Locate the cell with the specified text and output its [x, y] center coordinate. 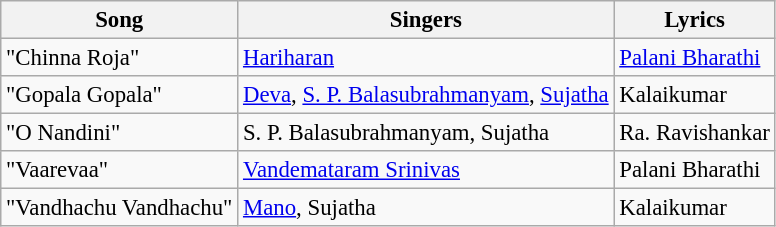
Lyrics [694, 20]
"O Nandini" [120, 133]
Mano, Sujatha [426, 208]
Ra. Ravishankar [694, 133]
"Vandhachu Vandhachu" [120, 208]
Song [120, 20]
Deva, S. P. Balasubrahmanyam, Sujatha [426, 95]
Hariharan [426, 58]
"Gopala Gopala" [120, 95]
"Chinna Roja" [120, 58]
Vandemataram Srinivas [426, 170]
"Vaarevaa" [120, 170]
S. P. Balasubrahmanyam, Sujatha [426, 133]
Singers [426, 20]
